Pinpoint the cell where the given text exists, returning its (X, Y) midpoint coordinate. 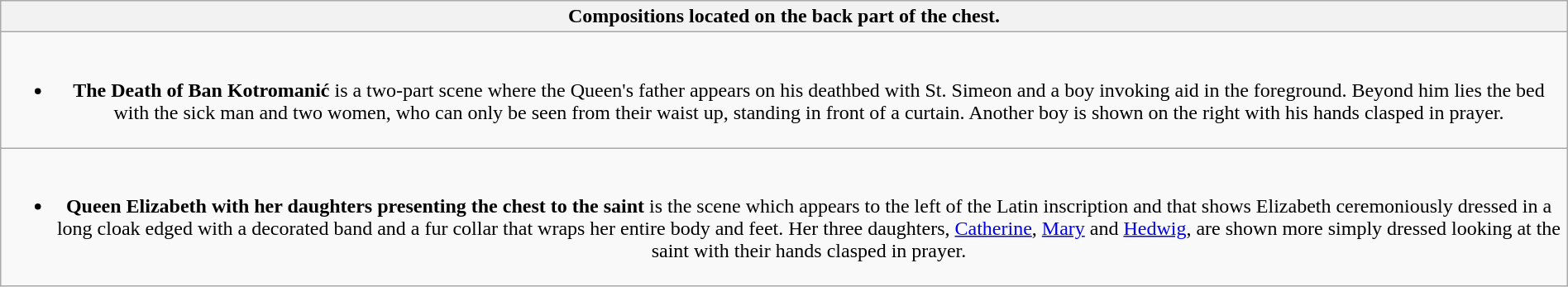
Compositions located on the back part of the chest. (784, 17)
